Search for the cell housing the specified text and yield its [x, y] center coordinate. 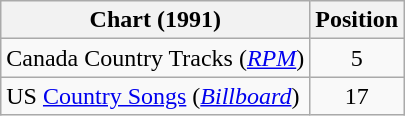
Position [357, 20]
US Country Songs (Billboard) [156, 96]
Canada Country Tracks (RPM) [156, 58]
Chart (1991) [156, 20]
17 [357, 96]
5 [357, 58]
